Find where the given text appears and provide that cell's center as [X, Y] coordinate. 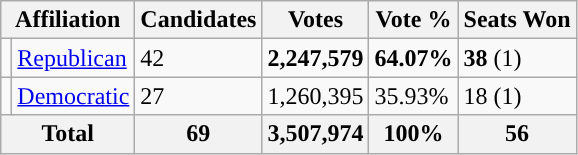
Republican [74, 58]
Affiliation [68, 20]
Democratic [74, 96]
18 (1) [517, 96]
35.93% [414, 96]
2,247,579 [316, 58]
27 [198, 96]
42 [198, 58]
69 [198, 134]
Candidates [198, 20]
56 [517, 134]
3,507,974 [316, 134]
Votes [316, 20]
Total [68, 134]
Vote % [414, 20]
64.07% [414, 58]
1,260,395 [316, 96]
38 (1) [517, 58]
Seats Won [517, 20]
100% [414, 134]
